Detect which cell encompasses the target text, then output its [x, y] center coordinate. 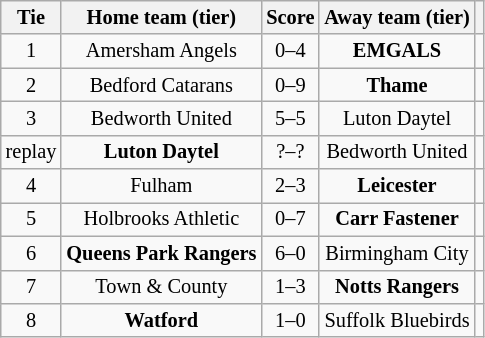
5 [32, 219]
Score [290, 17]
2 [32, 85]
0–9 [290, 85]
1–3 [290, 287]
Carr Fastener [396, 219]
Home team (tier) [161, 17]
6 [32, 253]
4 [32, 186]
7 [32, 287]
Suffolk Bluebirds [396, 320]
Queens Park Rangers [161, 253]
?–? [290, 152]
3 [32, 118]
Tie [32, 17]
Town & County [161, 287]
1–0 [290, 320]
2–3 [290, 186]
Watford [161, 320]
replay [32, 152]
8 [32, 320]
Leicester [396, 186]
6–0 [290, 253]
5–5 [290, 118]
0–4 [290, 51]
Away team (tier) [396, 17]
EMGALS [396, 51]
Amersham Angels [161, 51]
1 [32, 51]
Fulham [161, 186]
0–7 [290, 219]
Holbrooks Athletic [161, 219]
Notts Rangers [396, 287]
Bedford Catarans [161, 85]
Birmingham City [396, 253]
Thame [396, 85]
